Identify which cell holds the provided text, then report its (X, Y) central coordinate. 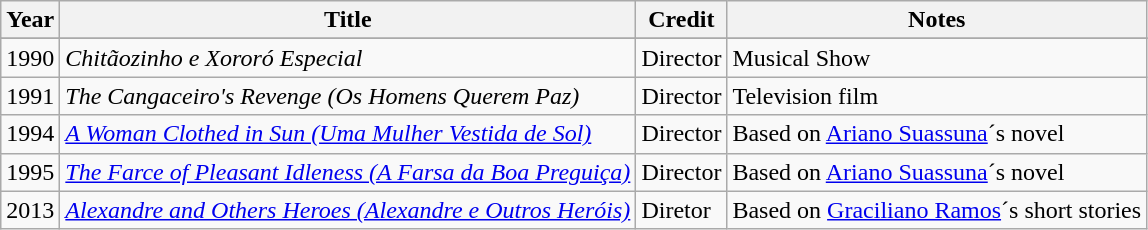
1994 (30, 134)
The Cangaceiro's Revenge (Os Homens Querem Paz) (348, 96)
Diretor (682, 210)
Television film (937, 96)
Chitãozinho e Xororó Especial (348, 58)
2013 (30, 210)
Notes (937, 20)
Title (348, 20)
A Woman Clothed in Sun (Uma Mulher Vestida de Sol) (348, 134)
1995 (30, 172)
1990 (30, 58)
1991 (30, 96)
Musical Show (937, 58)
Alexandre and Others Heroes (Alexandre e Outros Heróis) (348, 210)
Credit (682, 20)
Year (30, 20)
Based on Graciliano Ramos´s short stories (937, 210)
The Farce of Pleasant Idleness (A Farsa da Boa Preguiça) (348, 172)
